Detect which cell encompasses the target text, then output its [X, Y] center coordinate. 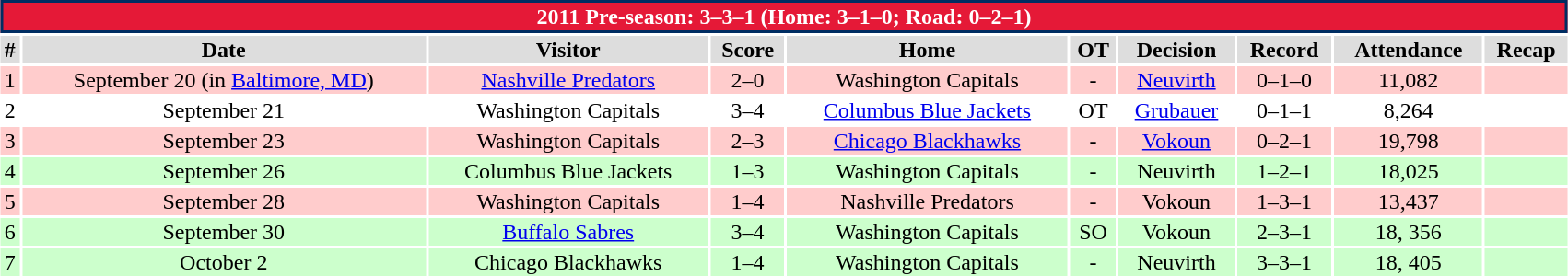
0–1–1 [1284, 110]
September 28 [224, 201]
Decision [1177, 50]
September 30 [224, 232]
Record [1284, 50]
Buffalo Sabres [568, 232]
Recap [1526, 50]
2–3–1 [1284, 232]
4 [10, 171]
18, 405 [1409, 262]
September 23 [224, 141]
October 2 [224, 262]
18, 356 [1409, 232]
SO [1093, 232]
September 20 (in Baltimore, MD) [224, 80]
1–3–1 [1284, 201]
2–0 [748, 80]
19,798 [1409, 141]
Home [927, 50]
7 [10, 262]
0–1–0 [1284, 80]
# [10, 50]
8,264 [1409, 110]
3–3–1 [1284, 262]
1–3 [748, 171]
Visitor [568, 50]
Attendance [1409, 50]
0–2–1 [1284, 141]
Score [748, 50]
2–3 [748, 141]
18,025 [1409, 171]
Grubauer [1177, 110]
September 26 [224, 171]
2011 Pre-season: 3–3–1 (Home: 3–1–0; Road: 0–2–1) [784, 17]
1 [10, 80]
13,437 [1409, 201]
Date [224, 50]
3 [10, 141]
6 [10, 232]
September 21 [224, 110]
1–2–1 [1284, 171]
11,082 [1409, 80]
5 [10, 201]
2 [10, 110]
